Detect which cell encompasses the target text, then output its (X, Y) center coordinate. 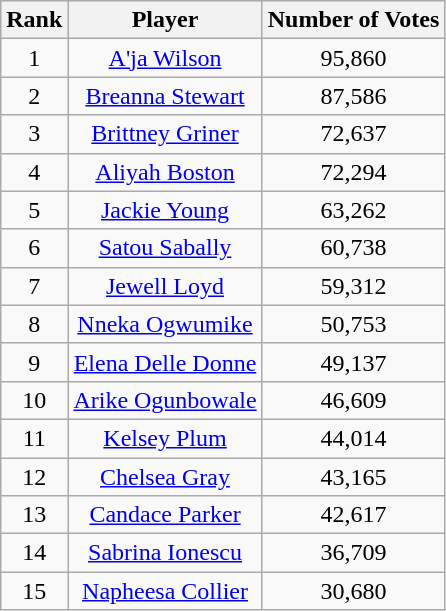
Nneka Ogwumike (165, 324)
43,165 (354, 477)
36,709 (354, 553)
A'ja Wilson (165, 58)
59,312 (354, 286)
Jewell Loyd (165, 286)
3 (34, 134)
Number of Votes (354, 20)
72,294 (354, 172)
15 (34, 591)
42,617 (354, 515)
8 (34, 324)
49,137 (354, 362)
Jackie Young (165, 210)
7 (34, 286)
11 (34, 438)
2 (34, 96)
Player (165, 20)
46,609 (354, 400)
12 (34, 477)
72,637 (354, 134)
14 (34, 553)
63,262 (354, 210)
Elena Delle Donne (165, 362)
Arike Ogunbowale (165, 400)
50,753 (354, 324)
95,860 (354, 58)
13 (34, 515)
44,014 (354, 438)
10 (34, 400)
30,680 (354, 591)
6 (34, 248)
Napheesa Collier (165, 591)
Brittney Griner (165, 134)
4 (34, 172)
87,586 (354, 96)
Satou Sabally (165, 248)
Sabrina Ionescu (165, 553)
Chelsea Gray (165, 477)
Rank (34, 20)
Breanna Stewart (165, 96)
Kelsey Plum (165, 438)
1 (34, 58)
5 (34, 210)
60,738 (354, 248)
Aliyah Boston (165, 172)
Candace Parker (165, 515)
9 (34, 362)
